Find where the given text appears and provide that cell's center as [X, Y] coordinate. 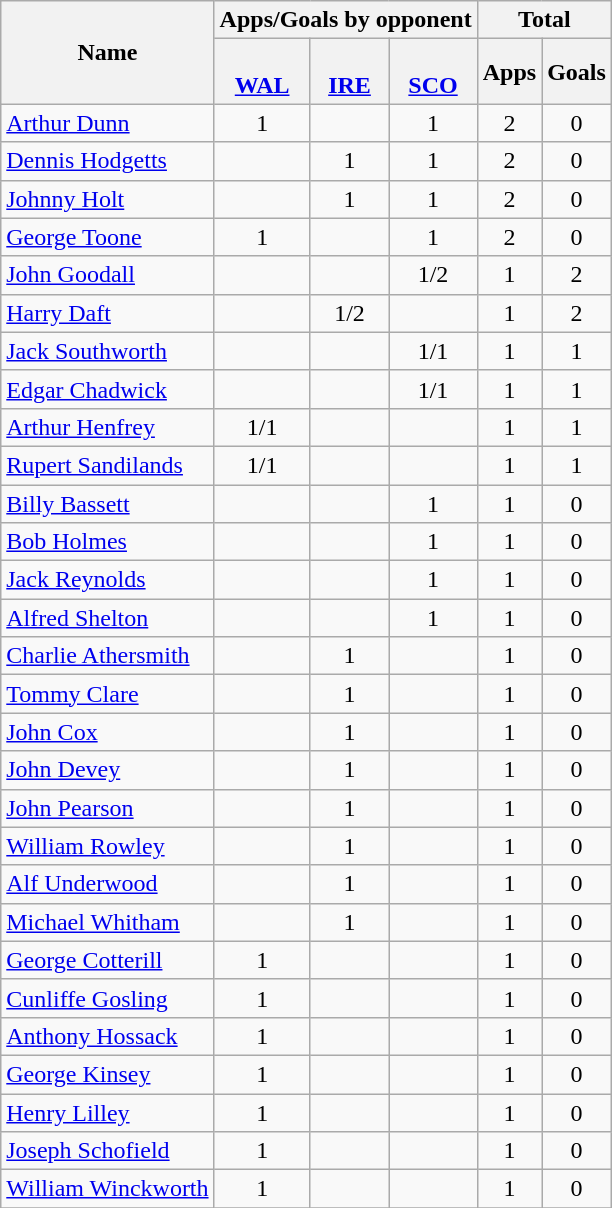
WAL [262, 72]
Michael Whitham [108, 922]
Cunliffe Gosling [108, 998]
Apps [509, 72]
Harry Daft [108, 313]
Tommy Clare [108, 694]
Johnny Holt [108, 199]
Name [108, 52]
William Winckworth [108, 1189]
IRE [350, 72]
Total [544, 20]
Dennis Hodgetts [108, 161]
Alfred Shelton [108, 618]
George Cotterill [108, 960]
Billy Bassett [108, 503]
Arthur Dunn [108, 123]
Rupert Sandilands [108, 465]
John Goodall [108, 275]
John Pearson [108, 808]
Edgar Chadwick [108, 389]
Anthony Hossack [108, 1036]
George Toone [108, 237]
Charlie Athersmith [108, 656]
Bob Holmes [108, 542]
Goals [577, 72]
George Kinsey [108, 1074]
Jack Reynolds [108, 580]
Alf Underwood [108, 884]
Arthur Henfrey [108, 427]
William Rowley [108, 846]
Apps/Goals by opponent [346, 20]
John Cox [108, 732]
John Devey [108, 770]
Henry Lilley [108, 1113]
SCO [433, 72]
Jack Southworth [108, 351]
Joseph Schofield [108, 1151]
